Detect which cell encompasses the target text, then output its (X, Y) center coordinate. 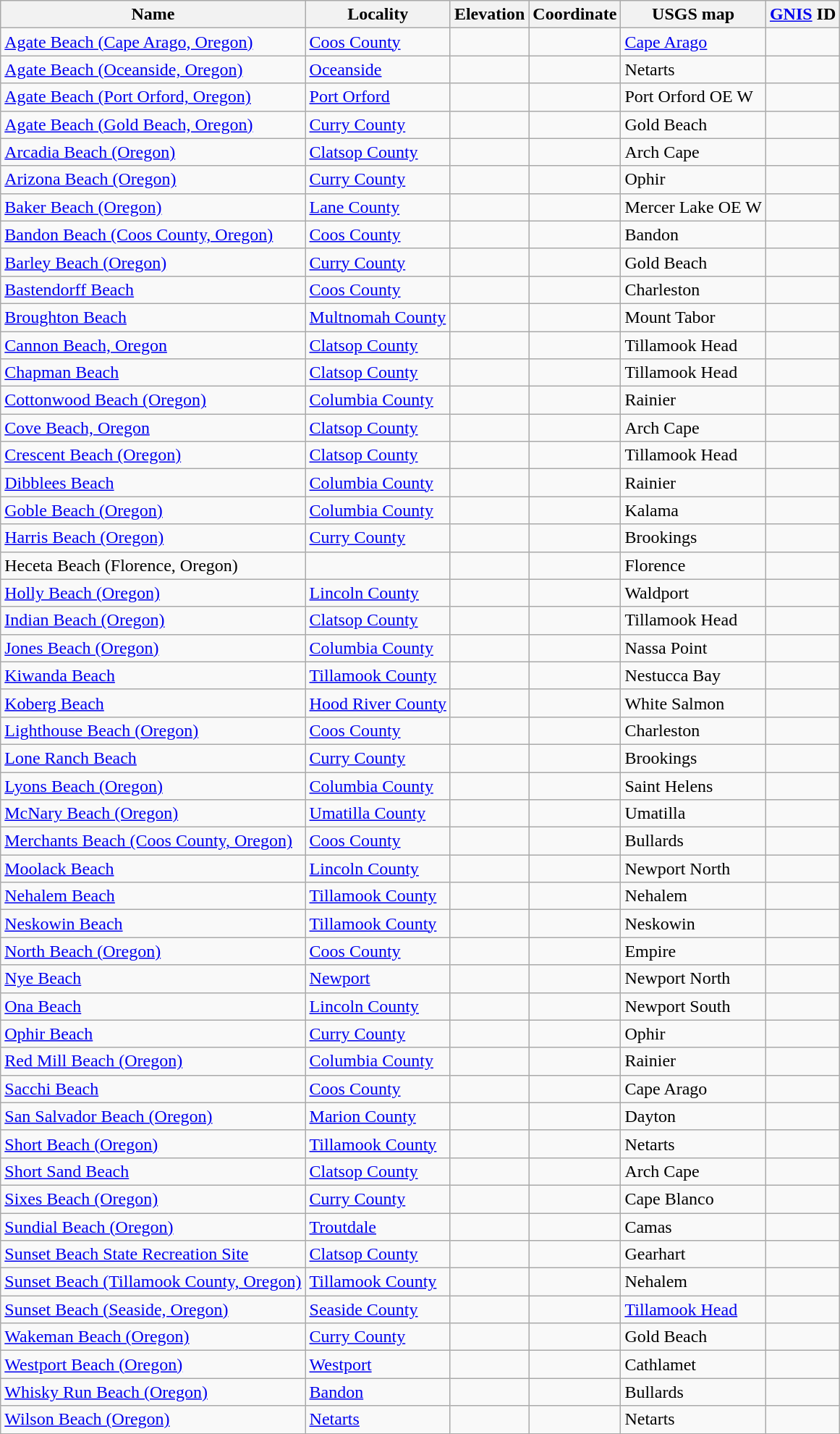
Port Orford (378, 97)
GNIS ID (802, 14)
Cannon Beach, Oregon (153, 345)
Crescent Beach (Oregon) (153, 455)
Sunset Beach (Tillamook County, Oregon) (153, 1282)
Umatilla (693, 814)
Goble Beach (Oregon) (153, 510)
Broughton Beach (153, 317)
Ophir Beach (153, 1034)
Sunset Beach (Seaside, Oregon) (153, 1309)
Heceta Beach (Florence, Oregon) (153, 565)
Cottonwood Beach (Oregon) (153, 400)
Mount Tabor (693, 317)
Wakeman Beach (Oregon) (153, 1337)
Elevation (489, 14)
Umatilla County (378, 814)
Lyons Beach (Oregon) (153, 785)
Newport (378, 979)
Agate Beach (Cape Arago, Oregon) (153, 42)
North Beach (Oregon) (153, 951)
Waldport (693, 593)
Name (153, 14)
Seaside County (378, 1309)
Kiwanda Beach (153, 675)
Cove Beach, Oregon (153, 428)
Lighthouse Beach (Oregon) (153, 730)
San Salvador Beach (Oregon) (153, 1116)
Red Mill Beach (Oregon) (153, 1061)
Arcadia Beach (Oregon) (153, 152)
Empire (693, 951)
Holly Beach (Oregon) (153, 593)
Bandon Beach (Coos County, Oregon) (153, 235)
Bastendorff Beach (153, 290)
Agate Beach (Oceanside, Oregon) (153, 69)
Multnomah County (378, 317)
Indian Beach (Oregon) (153, 620)
Newport South (693, 1006)
Coordinate (574, 14)
Florence (693, 565)
Sunset Beach State Recreation Site (153, 1254)
Moolack Beach (153, 869)
Nye Beach (153, 979)
Koberg Beach (153, 703)
Sacchi Beach (153, 1089)
Neskowin (693, 924)
Nassa Point (693, 648)
Nehalem Beach (153, 896)
Baker Beach (Oregon) (153, 207)
Neskowin Beach (153, 924)
Locality (378, 14)
Cape Blanco (693, 1199)
White Salmon (693, 703)
Short Beach (Oregon) (153, 1144)
Jones Beach (Oregon) (153, 648)
Wilson Beach (Oregon) (153, 1420)
Gearhart (693, 1254)
Sixes Beach (Oregon) (153, 1199)
Saint Helens (693, 785)
Dibblees Beach (153, 483)
Lone Ranch Beach (153, 758)
Westport (378, 1365)
Ona Beach (153, 1006)
Chapman Beach (153, 373)
Cathlamet (693, 1365)
USGS map (693, 14)
Camas (693, 1227)
Short Sand Beach (153, 1171)
Nestucca Bay (693, 675)
Agate Beach (Gold Beach, Oregon) (153, 125)
Port Orford OE W (693, 97)
Whisky Run Beach (Oregon) (153, 1392)
Troutdale (378, 1227)
McNary Beach (Oregon) (153, 814)
Agate Beach (Port Orford, Oregon) (153, 97)
Oceanside (378, 69)
Westport Beach (Oregon) (153, 1365)
Dayton (693, 1116)
Marion County (378, 1116)
Arizona Beach (Oregon) (153, 180)
Sundial Beach (Oregon) (153, 1227)
Kalama (693, 510)
Hood River County (378, 703)
Mercer Lake OE W (693, 207)
Harris Beach (Oregon) (153, 538)
Merchants Beach (Coos County, Oregon) (153, 841)
Barley Beach (Oregon) (153, 262)
Lane County (378, 207)
